Scan for the cell matching the given text and deliver its (x, y) coordinate at center. 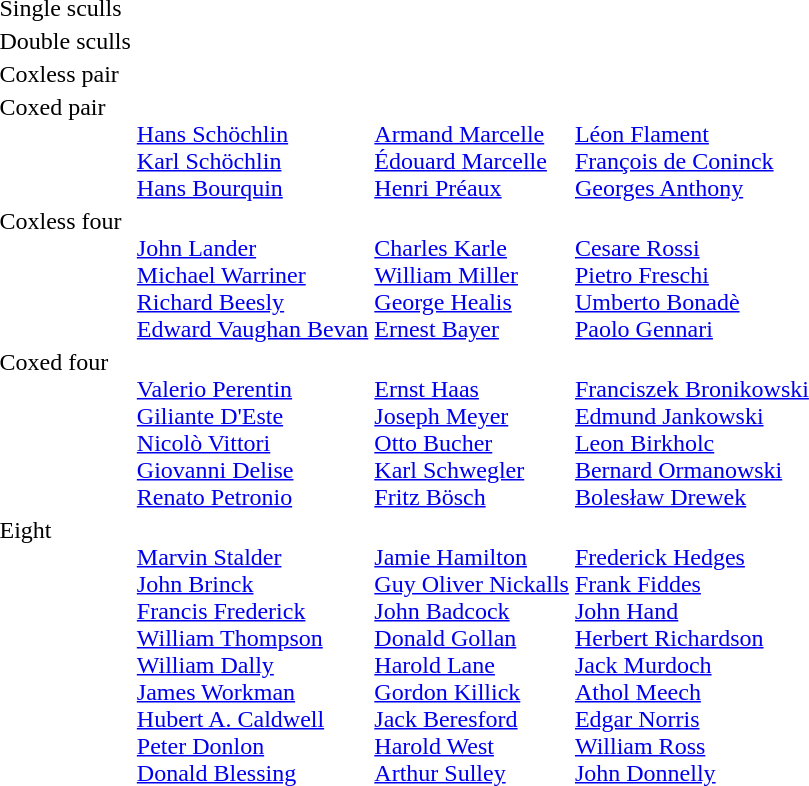
Charles KarleWilliam MillerGeorge HealisErnest Bayer (472, 275)
Armand MarcelleÉdouard MarcelleHenri Préaux (472, 148)
Ernst HaasJoseph MeyerOtto BucherKarl SchweglerFritz Bösch (472, 430)
Hans SchöchlinKarl SchöchlinHans Bourquin (252, 148)
John LanderMichael WarrinerRichard BeeslyEdward Vaughan Bevan (252, 275)
Valerio PerentinGiliante D'EsteNicolò VittoriGiovanni DeliseRenato Petronio (252, 430)
